Detect which cell encompasses the target text, then output its [x, y] center coordinate. 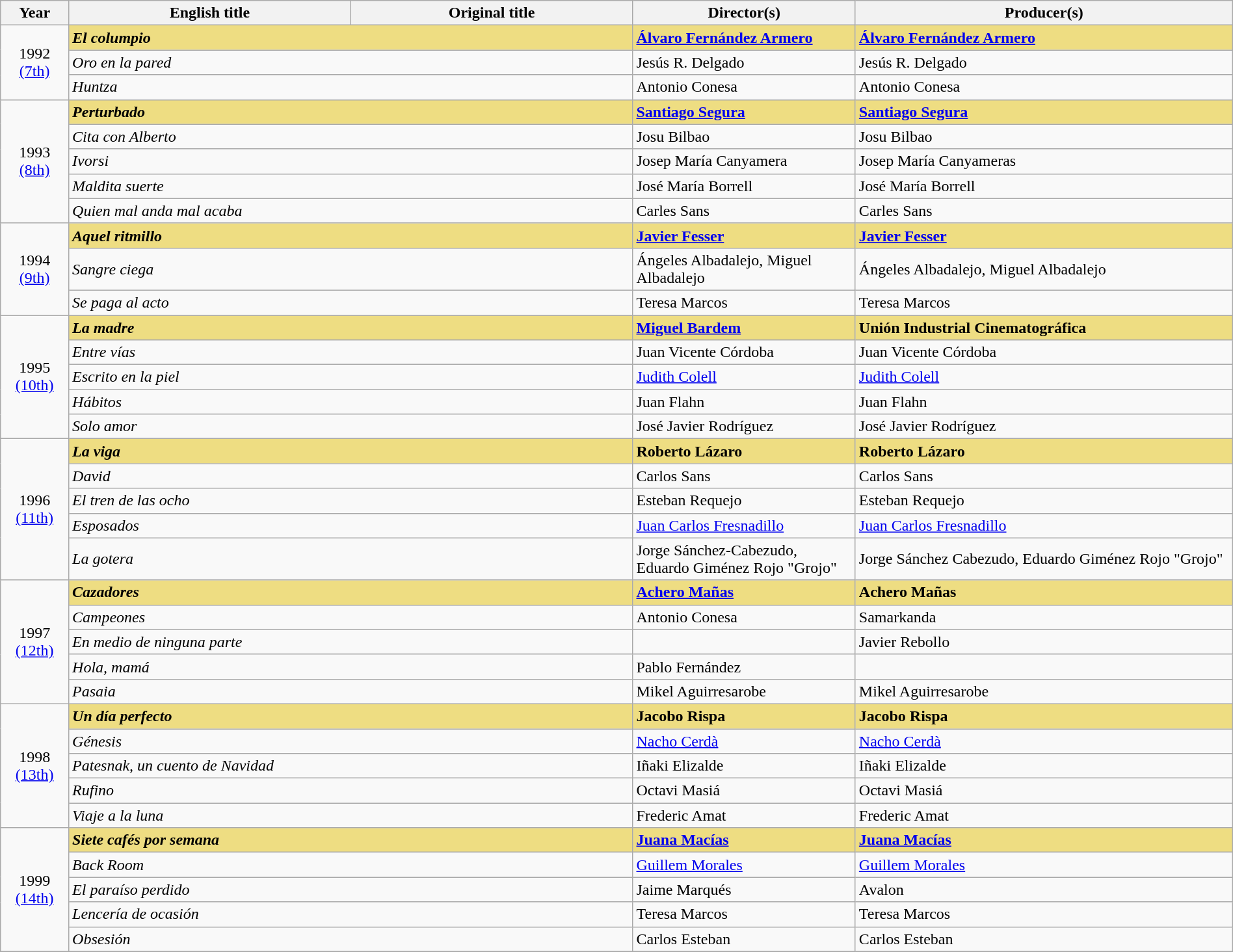
Back Room [351, 865]
Quien mal anda mal acaba [351, 211]
1994(9th) [35, 269]
1998(13th) [35, 765]
1997(12th) [35, 642]
Samarkanda [1044, 617]
Hábitos [351, 402]
El paraíso perdido [351, 890]
Ivorsi [351, 161]
1999(14th) [35, 890]
English title [210, 13]
Obsesión [351, 939]
Hola, mamá [351, 667]
Lencería de ocasión [351, 914]
La madre [351, 327]
David [351, 476]
Josep María Canyameras [1044, 161]
Siete cafés por semana [351, 840]
Avalon [1044, 890]
1993(8th) [35, 161]
Un día perfecto [351, 716]
Rufino [351, 791]
1996(11th) [35, 510]
Javier Rebollo [1044, 642]
Producer(s) [1044, 13]
Entre vías [351, 352]
Cazadores [351, 592]
Huntza [351, 87]
Josep María Canyamera [744, 161]
Unión Industrial Cinematográfica [1044, 327]
1995(10th) [35, 377]
Perturbado [351, 112]
Jorge Sánchez-Cabezudo, Eduardo Giménez Rojo "Grojo" [744, 559]
Pasaia [351, 691]
El tren de las ocho [351, 501]
Sangre ciega [351, 269]
El columpio [351, 38]
Oro en la pared [351, 62]
Escrito en la piel [351, 377]
Maldita suerte [351, 186]
Génesis [351, 741]
Solo amor [351, 427]
Pablo Fernández [744, 667]
Miguel Bardem [744, 327]
Patesnak, un cuento de Navidad [351, 766]
Se paga al acto [351, 302]
Original title [492, 13]
Jorge Sánchez Cabezudo, Eduardo Giménez Rojo "Grojo" [1044, 559]
Jaime Marqués [744, 890]
Viaje a la luna [351, 815]
Cita con Alberto [351, 137]
La viga [351, 451]
1992(7th) [35, 62]
Aquel ritmillo [351, 235]
La gotera [351, 559]
Director(s) [744, 13]
Campeones [351, 617]
Year [35, 13]
En medio de ninguna parte [351, 642]
Esposados [351, 525]
